For the text-containing cell, return its midpoint in (X, Y) coordinate format. 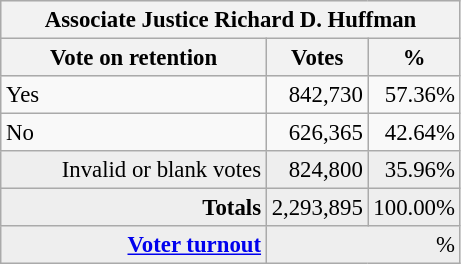
Invalid or blank votes (134, 170)
626,365 (317, 133)
Totals (134, 208)
No (134, 133)
42.64% (414, 133)
824,800 (317, 170)
35.96% (414, 170)
Vote on retention (134, 58)
100.00% (414, 208)
Associate Justice Richard D. Huffman (231, 20)
842,730 (317, 95)
2,293,895 (317, 208)
Voter turnout (134, 245)
Votes (317, 58)
57.36% (414, 95)
Yes (134, 95)
